Extract the (X, Y) coordinate from the center of the cell holding the provided text.  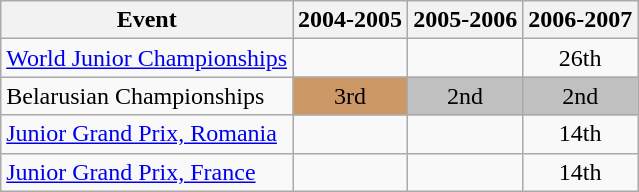
2006-2007 (580, 20)
World Junior Championships (147, 58)
2005-2006 (466, 20)
Belarusian Championships (147, 96)
3rd (350, 96)
Junior Grand Prix, France (147, 172)
Event (147, 20)
Junior Grand Prix, Romania (147, 134)
2004-2005 (350, 20)
26th (580, 58)
